Scan for the cell matching the given text and deliver its [x, y] coordinate at center. 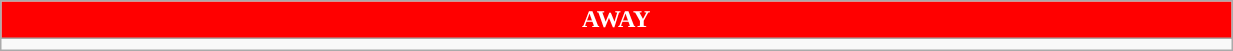
AWAY [616, 20]
